Detect which cell encompasses the target text, then output its [X, Y] center coordinate. 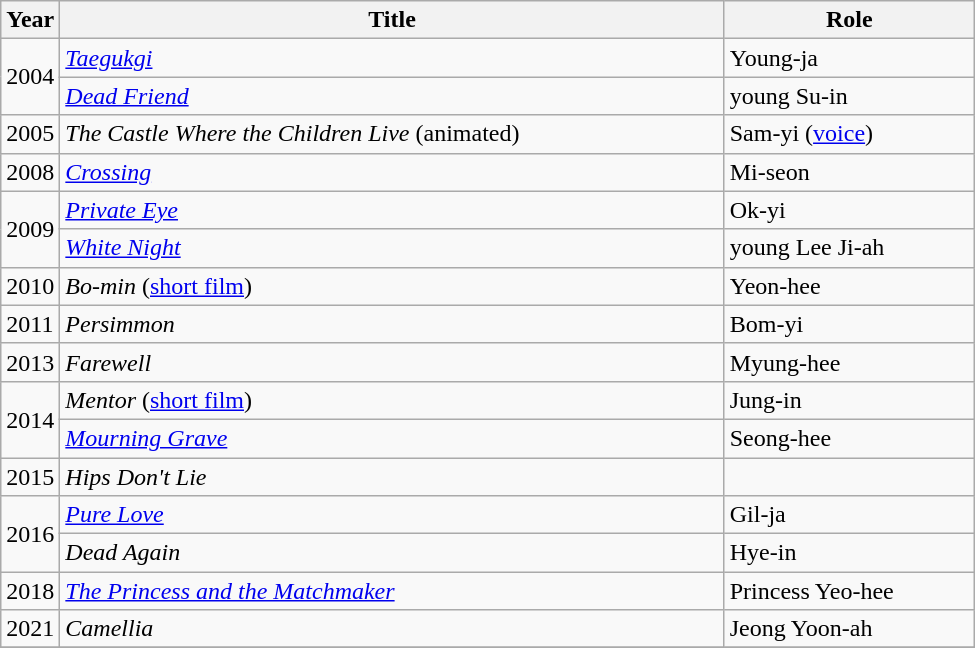
young Lee Ji-ah [849, 248]
2008 [30, 172]
2015 [30, 477]
Farewell [392, 362]
Princess Yeo-hee [849, 591]
Seong-hee [849, 438]
Jung-in [849, 400]
Hips Don't Lie [392, 477]
Ok-yi [849, 210]
Taegukgi [392, 58]
Mentor (short film) [392, 400]
2018 [30, 591]
Title [392, 20]
2014 [30, 419]
Bom-yi [849, 324]
young Su-in [849, 96]
Pure Love [392, 515]
2013 [30, 362]
Private Eye [392, 210]
Yeon-hee [849, 286]
Bo-min (short film) [392, 286]
White Night [392, 248]
Jeong Yoon-ah [849, 629]
2009 [30, 229]
Camellia [392, 629]
The Princess and the Matchmaker [392, 591]
2010 [30, 286]
Myung-hee [849, 362]
Young-ja [849, 58]
Role [849, 20]
Mourning Grave [392, 438]
Persimmon [392, 324]
2011 [30, 324]
2005 [30, 134]
2016 [30, 534]
Sam-yi (voice) [849, 134]
Crossing [392, 172]
2004 [30, 77]
The Castle Where the Children Live (animated) [392, 134]
Gil-ja [849, 515]
Dead Friend [392, 96]
Year [30, 20]
2021 [30, 629]
Hye-in [849, 553]
Mi-seon [849, 172]
Dead Again [392, 553]
